Scan for the cell matching the given text and deliver its (x, y) coordinate at center. 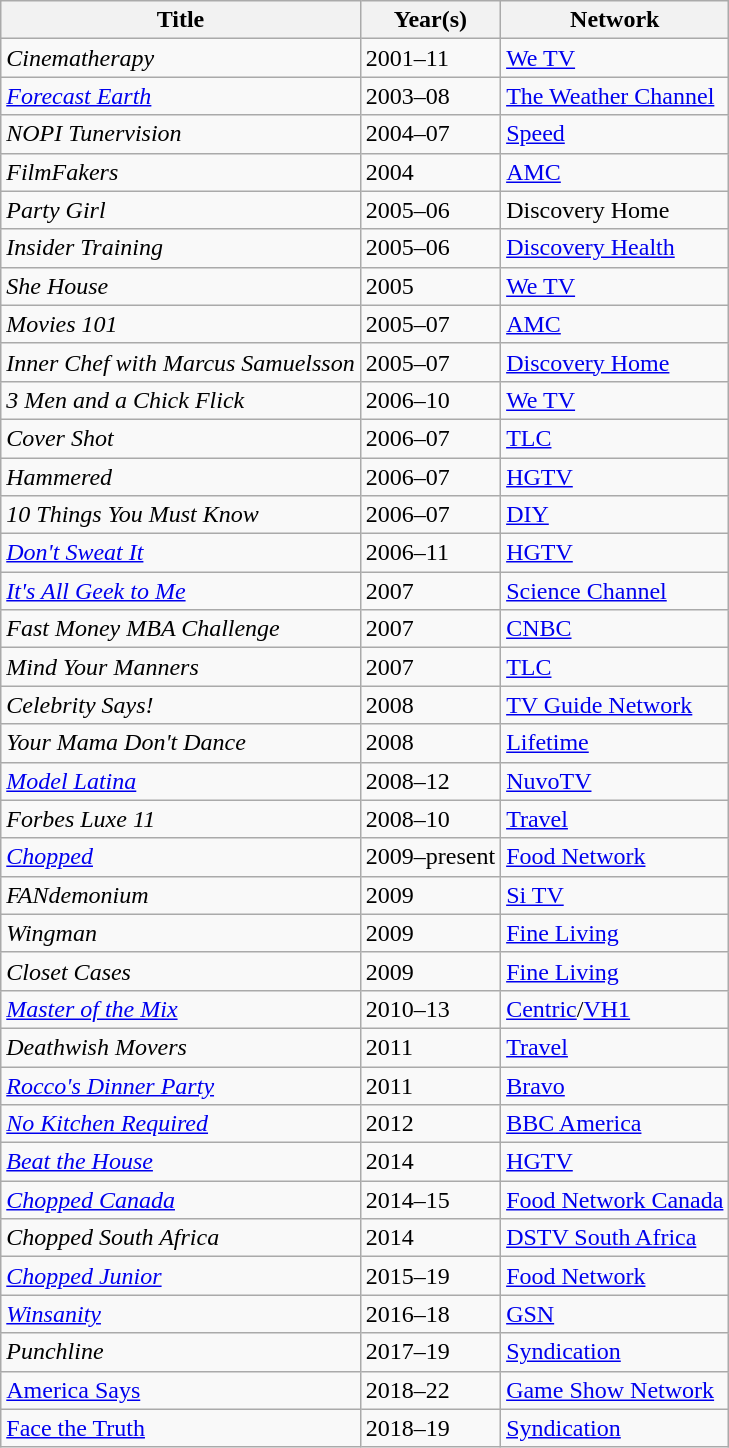
Food Network Canada (615, 1200)
She House (180, 286)
2006–10 (430, 400)
Chopped South Africa (180, 1238)
Inner Chef with Marcus Samuelsson (180, 362)
2018–19 (430, 1428)
It's All Geek to Me (180, 591)
Forecast Earth (180, 96)
Don't Sweat It (180, 553)
Model Latina (180, 781)
Bravo (615, 1085)
2001–11 (430, 58)
2005 (430, 286)
The Weather Channel (615, 96)
Insider Training (180, 248)
Celebrity Says! (180, 705)
Speed (615, 134)
Your Mama Don't Dance (180, 743)
Beat the House (180, 1162)
Party Girl (180, 210)
Cover Shot (180, 438)
Closet Cases (180, 971)
Lifetime (615, 743)
10 Things You Must Know (180, 515)
2003–08 (430, 96)
Winsanity (180, 1314)
2006–11 (430, 553)
Hammered (180, 477)
2004 (430, 172)
Year(s) (430, 20)
TV Guide Network (615, 705)
FilmFakers (180, 172)
2009–present (430, 857)
Si TV (615, 895)
CNBC (615, 629)
Science Channel (615, 591)
DSTV South Africa (615, 1238)
Centric/VH1 (615, 1009)
FANdemonium (180, 895)
Cinematherapy (180, 58)
2010–13 (430, 1009)
NOPI Tunervision (180, 134)
3 Men and a Chick Flick (180, 400)
NuvoTV (615, 781)
2008–12 (430, 781)
2017–19 (430, 1352)
Discovery Health (615, 248)
America Says (180, 1390)
Rocco's Dinner Party (180, 1085)
BBC America (615, 1124)
DIY (615, 515)
Chopped Canada (180, 1200)
2016–18 (430, 1314)
Game Show Network (615, 1390)
No Kitchen Required (180, 1124)
Movies 101 (180, 324)
GSN (615, 1314)
Title (180, 20)
Face the Truth (180, 1428)
Punchline (180, 1352)
Wingman (180, 933)
Mind Your Manners (180, 667)
2018–22 (430, 1390)
Fast Money MBA Challenge (180, 629)
2012 (430, 1124)
Deathwish Movers (180, 1047)
Chopped Junior (180, 1276)
2008–10 (430, 819)
Chopped (180, 857)
2015–19 (430, 1276)
Master of the Mix (180, 1009)
2014–15 (430, 1200)
Forbes Luxe 11 (180, 819)
2004–07 (430, 134)
Network (615, 20)
